Search for the cell housing the specified text and yield its (x, y) center coordinate. 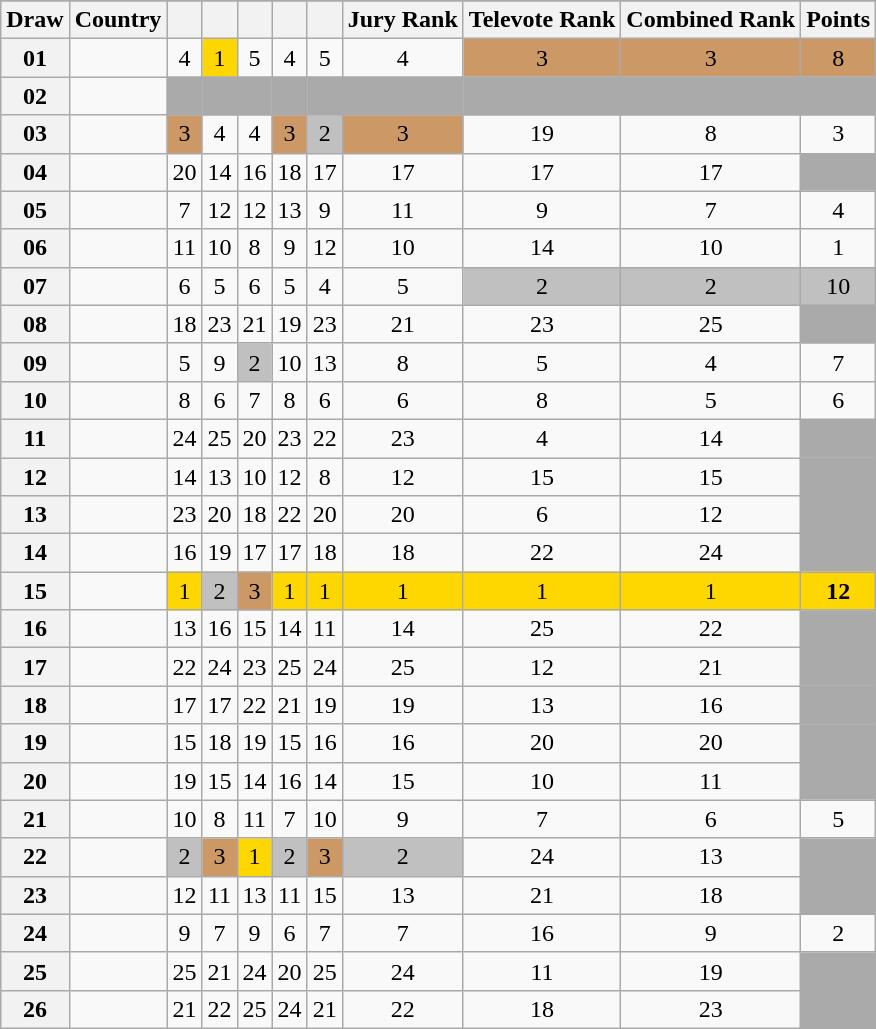
04 (35, 172)
06 (35, 248)
Jury Rank (402, 20)
08 (35, 324)
26 (35, 1009)
07 (35, 286)
Points (838, 20)
02 (35, 96)
01 (35, 58)
Draw (35, 20)
Country (118, 20)
Televote Rank (542, 20)
05 (35, 210)
09 (35, 362)
Combined Rank (711, 20)
03 (35, 134)
